Return [x, y] of the center of cell containing provided text 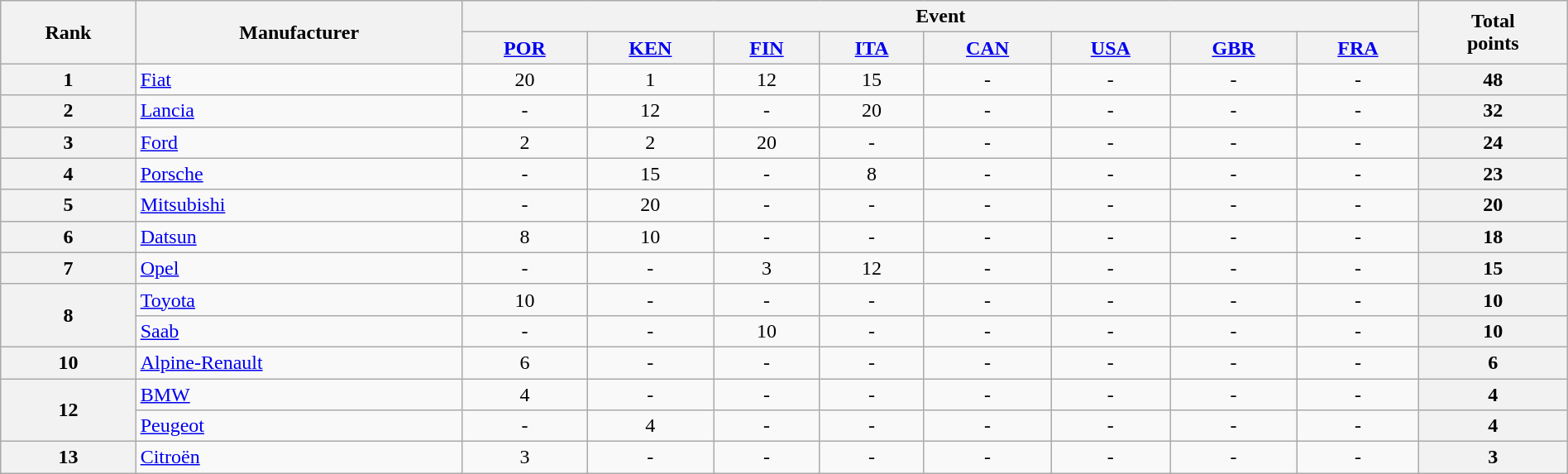
23 [1493, 174]
Alpine-Renault [299, 362]
Opel [299, 268]
Porsche [299, 174]
CAN [987, 48]
Event [940, 17]
Citroën [299, 457]
POR [524, 48]
BMW [299, 395]
GBR [1234, 48]
13 [68, 457]
Saab [299, 331]
ITA [872, 48]
18 [1493, 237]
FRA [1358, 48]
Toyota [299, 299]
Datsun [299, 237]
FIN [767, 48]
Fiat [299, 79]
Ford [299, 142]
KEN [651, 48]
7 [68, 268]
48 [1493, 79]
32 [1493, 111]
Rank [68, 32]
Peugeot [299, 426]
Mitsubishi [299, 205]
5 [68, 205]
USA [1111, 48]
Lancia [299, 111]
Manufacturer [299, 32]
24 [1493, 142]
Totalpoints [1493, 32]
